Scan for the cell matching the given text and deliver its (X, Y) coordinate at center. 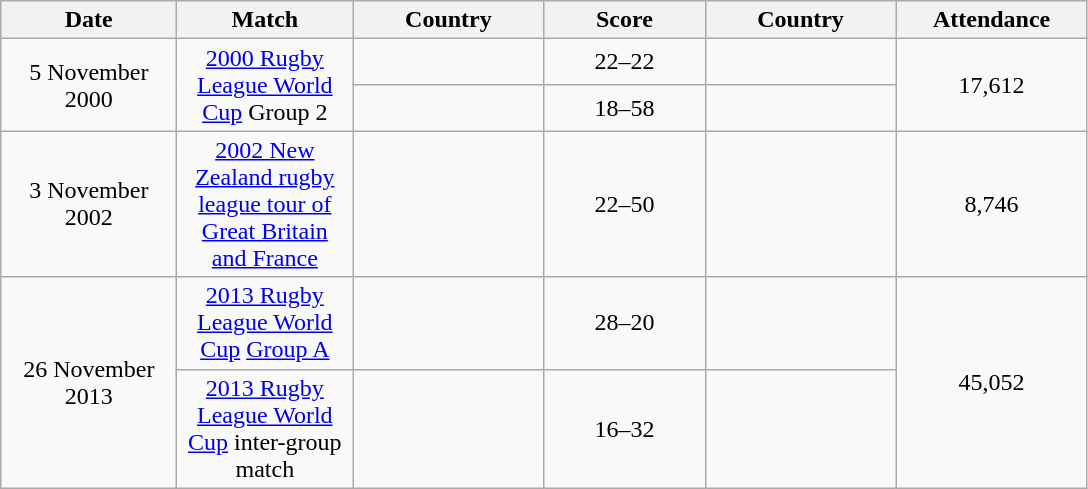
Date (89, 20)
45,052 (992, 382)
28–20 (624, 323)
2002 New Zealand rugby league tour of Great Britain and France (265, 204)
2013 Rugby League World Cup Group A (265, 323)
26 November 2013 (89, 382)
2000 Rugby League World Cup Group 2 (265, 85)
16–32 (624, 428)
22–50 (624, 204)
17,612 (992, 85)
18–58 (624, 108)
2013 Rugby League World Cup inter-group match (265, 428)
8,746 (992, 204)
Attendance (992, 20)
Match (265, 20)
3 November 2002 (89, 204)
Score (624, 20)
5 November 2000 (89, 85)
22–22 (624, 62)
